For the text-containing cell, return its midpoint in (x, y) coordinate format. 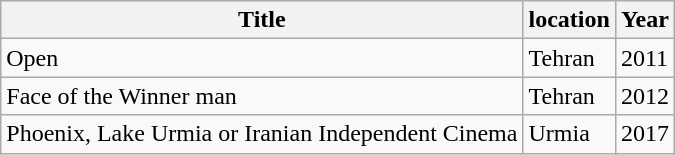
Urmia (569, 134)
Face of the Winner man (262, 96)
2017 (644, 134)
Open (262, 58)
2012 (644, 96)
Year (644, 20)
Phoenix, Lake Urmia or Iranian Independent Cinema (262, 134)
2011 (644, 58)
location (569, 20)
Title (262, 20)
